Scan for the cell matching the given text and deliver its (x, y) coordinate at center. 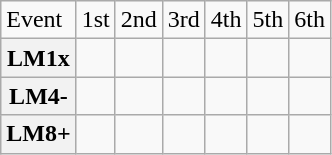
6th (310, 20)
2nd (138, 20)
LM1x (38, 58)
1st (96, 20)
Event (38, 20)
3rd (184, 20)
4th (226, 20)
5th (268, 20)
LM4- (38, 96)
LM8+ (38, 134)
